From the cell containing the given text, extract its center point as [x, y] coordinate. 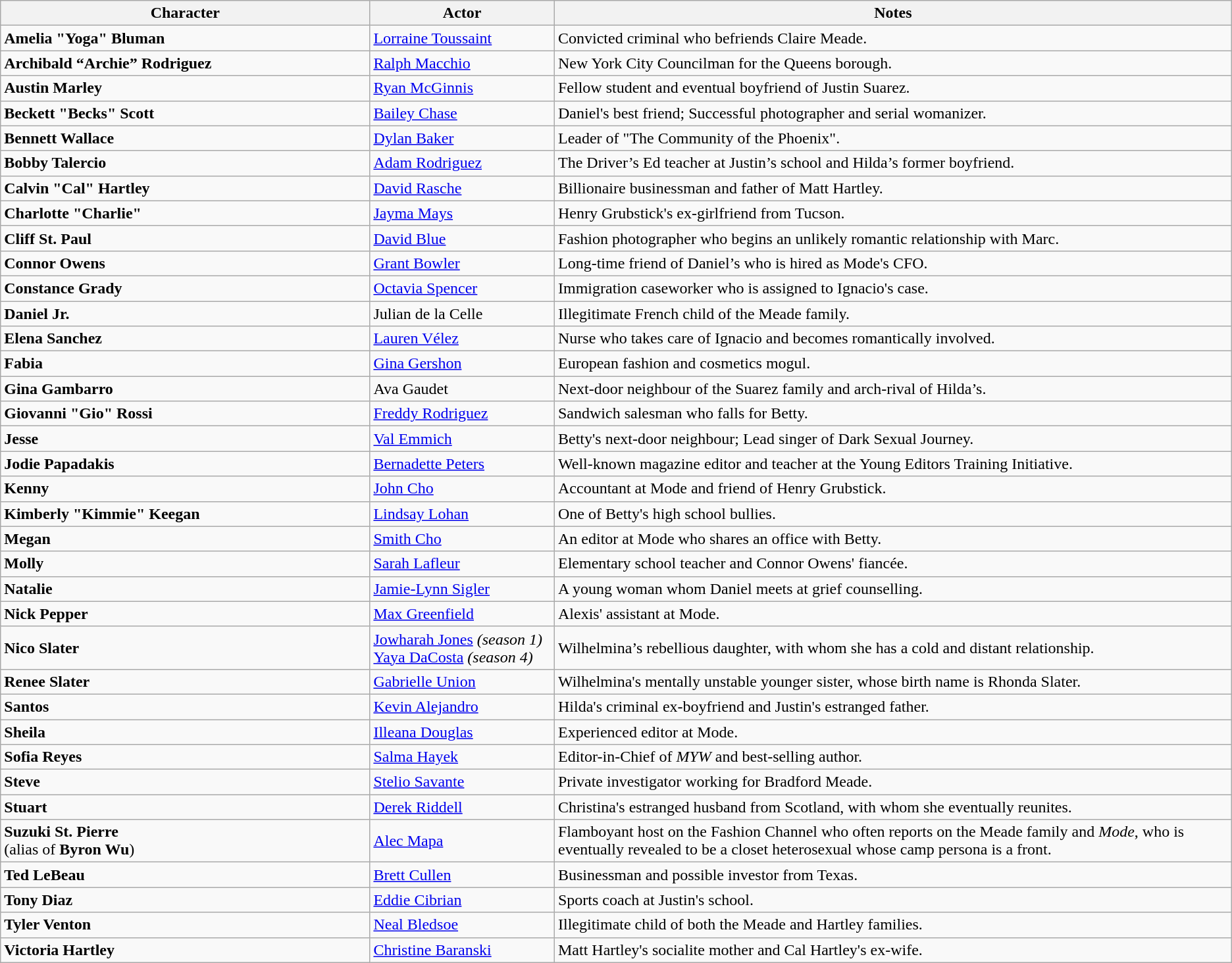
Santos [186, 706]
Ava Gaudet [462, 389]
Val Emmich [462, 439]
Calvin "Cal" Hartley [186, 188]
Actor [462, 13]
European fashion and cosmetics mogul. [892, 364]
Immigration caseworker who is assigned to Ignacio's case. [892, 288]
Sarah Lafleur [462, 564]
Jowharah Jones (season 1)Yaya DaCosta (season 4) [462, 647]
Derek Riddell [462, 807]
Stuart [186, 807]
Henry Grubstick's ex-girlfriend from Tucson. [892, 213]
Tony Diaz [186, 900]
Nick Pepper [186, 614]
Illegitimate French child of the Meade family. [892, 314]
Alexis' assistant at Mode. [892, 614]
Wilhelmina's mentally unstable younger sister, whose birth name is Rhonda Slater. [892, 681]
Grant Bowler [462, 263]
Betty's next-door neighbour; Lead singer of Dark Sexual Journey. [892, 439]
Wilhelmina’s rebellious daughter, with whom she has a cold and distant relationship. [892, 647]
Charlotte "Charlie" [186, 213]
Illeana Douglas [462, 732]
Fashion photographer who begins an unlikely romantic relationship with Marc. [892, 238]
Daniel's best friend; Successful photographer and serial womanizer. [892, 113]
Beckett "Becks" Scott [186, 113]
John Cho [462, 489]
Bobby Talercio [186, 163]
Connor Owens [186, 263]
Jodie Papadakis [186, 464]
Tyler Venton [186, 925]
Dylan Baker [462, 138]
David Rasche [462, 188]
Notes [892, 13]
Salma Hayek [462, 757]
Jesse [186, 439]
Long-time friend of Daniel’s who is hired as Mode's CFO. [892, 263]
Daniel Jr. [186, 314]
Lorraine Toussaint [462, 38]
Alec Mapa [462, 841]
Neal Bledsoe [462, 925]
Elena Sanchez [186, 339]
Smith Cho [462, 539]
Nurse who takes care of Ignacio and becomes romantically involved. [892, 339]
Molly [186, 564]
Gabrielle Union [462, 681]
Fabia [186, 364]
Fellow student and eventual boyfriend of Justin Suarez. [892, 88]
Character [186, 13]
Editor-in-Chief of MYW and best-selling author. [892, 757]
The Driver’s Ed teacher at Justin’s school and Hilda’s former boyfriend. [892, 163]
Sports coach at Justin's school. [892, 900]
Ted LeBeau [186, 875]
Octavia Spencer [462, 288]
Illegitimate child of both the Meade and Hartley families. [892, 925]
Bernadette Peters [462, 464]
Renee Slater [186, 681]
Experienced editor at Mode. [892, 732]
Victoria Hartley [186, 950]
New York City Councilman for the Queens borough. [892, 63]
Christina's estranged husband from Scotland, with whom she eventually reunites. [892, 807]
Natalie [186, 589]
Convicted criminal who befriends Claire Meade. [892, 38]
Brett Cullen [462, 875]
Jamie-Lynn Sigler [462, 589]
One of Betty's high school bullies. [892, 514]
Sandwich salesman who falls for Betty. [892, 414]
Steve [186, 782]
Private investigator working for Bradford Meade. [892, 782]
Kevin Alejandro [462, 706]
Kimberly "Kimmie" Keegan [186, 514]
Businessman and possible investor from Texas. [892, 875]
Accountant at Mode and friend of Henry Grubstick. [892, 489]
Max Greenfield [462, 614]
Sofia Reyes [186, 757]
Bailey Chase [462, 113]
Matt Hartley's socialite mother and Cal Hartley's ex-wife. [892, 950]
Bennett Wallace [186, 138]
Eddie Cibrian [462, 900]
Suzuki St. Pierre(alias of Byron Wu) [186, 841]
Julian de la Celle [462, 314]
Elementary school teacher and Connor Owens' fiancée. [892, 564]
Gina Gambarro [186, 389]
Well-known magazine editor and teacher at the Young Editors Training Initiative. [892, 464]
David Blue [462, 238]
Ryan McGinnis [462, 88]
Adam Rodriguez [462, 163]
Freddy Rodriguez [462, 414]
Amelia "Yoga" Bluman [186, 38]
Megan [186, 539]
An editor at Mode who shares an office with Betty. [892, 539]
Kenny [186, 489]
Hilda's criminal ex-boyfriend and Justin's estranged father. [892, 706]
Leader of "The Community of the Phoenix". [892, 138]
Ralph Macchio [462, 63]
Next-door neighbour of the Suarez family and arch-rival of Hilda’s. [892, 389]
Stelio Savante [462, 782]
Austin Marley [186, 88]
Sheila [186, 732]
Christine Baranski [462, 950]
Lauren Vélez [462, 339]
Giovanni "Gio" Rossi [186, 414]
Jayma Mays [462, 213]
Cliff St. Paul [186, 238]
Archibald “Archie” Rodriguez [186, 63]
Lindsay Lohan [462, 514]
Nico Slater [186, 647]
A young woman whom Daniel meets at grief counselling. [892, 589]
Billionaire businessman and father of Matt Hartley. [892, 188]
Constance Grady [186, 288]
Gina Gershon [462, 364]
